Search for the cell housing the specified text and yield its [X, Y] center coordinate. 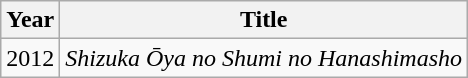
Year [30, 20]
2012 [30, 58]
Shizuka Ōya no Shumi no Hanashimasho [264, 58]
Title [264, 20]
